Return (x, y) of the center of cell containing provided text 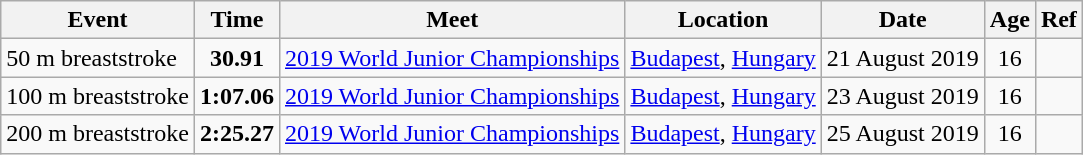
25 August 2019 (902, 134)
Location (723, 20)
Age (1010, 20)
Event (98, 20)
23 August 2019 (902, 96)
21 August 2019 (902, 58)
30.91 (236, 58)
2:25.27 (236, 134)
Meet (452, 20)
1:07.06 (236, 96)
50 m breaststroke (98, 58)
100 m breaststroke (98, 96)
Ref (1058, 20)
Time (236, 20)
200 m breaststroke (98, 134)
Date (902, 20)
